Return (X, Y) of the center of cell containing provided text 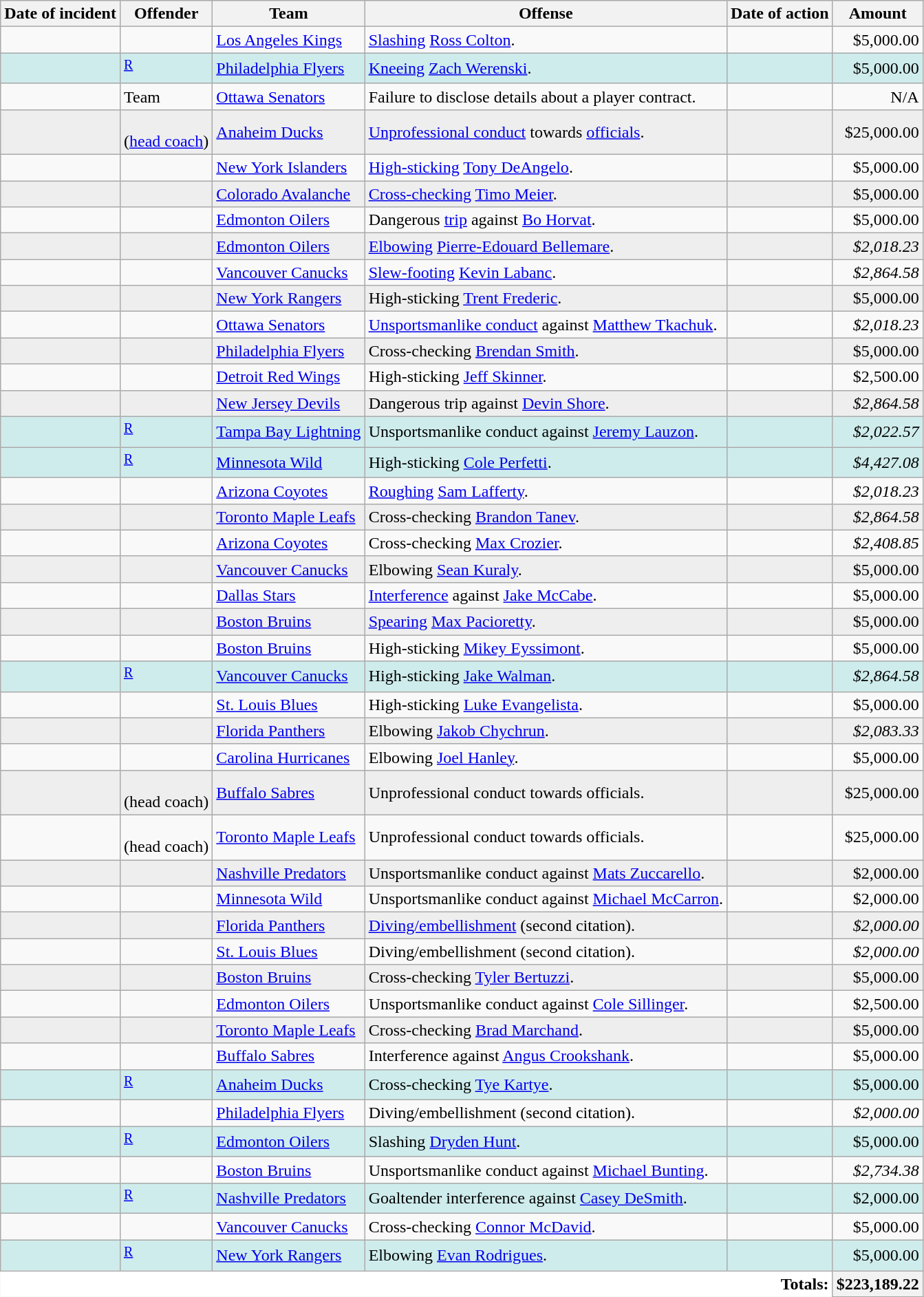
$2,022.57 (878, 432)
Spearing Max Pacioretty. (546, 622)
Elbowing Joel Hanley. (546, 757)
Goaltender interference against Casey DeSmith. (546, 1199)
Unsportsmanlike conduct against Mats Zuccarello. (546, 873)
Unsportsmanlike conduct against Matthew Tkachuk. (546, 325)
Slashing Ross Colton. (546, 40)
Interference against Jake McCabe. (546, 596)
Tampa Bay Lightning (289, 432)
Unsportsmanlike conduct against Michael Bunting. (546, 1170)
Elbowing Pierre-Edouard Bellemare. (546, 246)
$4,427.08 (878, 462)
$223,189.22 (878, 1283)
Roughing Sam Lafferty. (546, 491)
Date of action (780, 14)
Detroit Red Wings (289, 377)
High-sticking Tony DeAngelo. (546, 168)
Elbowing Sean Kuraly. (546, 569)
Kneeing Zach Werenski. (546, 69)
Offense (546, 14)
Offender (166, 14)
High-sticking Jeff Skinner. (546, 377)
High-sticking Trent Frederic. (546, 299)
$2,408.85 (878, 543)
Cross-checking Connor McDavid. (546, 1227)
Dallas Stars (289, 596)
Elbowing Jakob Chychrun. (546, 731)
Unsportsmanlike conduct against Cole Sillinger. (546, 1004)
New Jersey Devils (289, 403)
$2,734.38 (878, 1170)
Slew-footing Kevin Labanc. (546, 272)
Cross-checking Max Crozier. (546, 543)
Cross-checking Brendan Smith. (546, 351)
Cross-checking Brad Marchand. (546, 1030)
Carolina Hurricanes (289, 757)
Date of incident (61, 14)
Cross-checking Brandon Tanev. (546, 517)
Unsportsmanlike conduct against Jeremy Lauzon. (546, 432)
Totals: (417, 1283)
Los Angeles Kings (289, 40)
$2,083.33 (878, 731)
Dangerous trip against Bo Horvat. (546, 220)
Dangerous trip against Devin Shore. (546, 403)
Elbowing Evan Rodrigues. (546, 1255)
Amount (878, 14)
New York Islanders (289, 168)
High-sticking Luke Evangelista. (546, 705)
Cross-checking Tyler Bertuzzi. (546, 978)
Cross-checking Tye Kartye. (546, 1084)
High-sticking Cole Perfetti. (546, 462)
Interference against Angus Crookshank. (546, 1056)
High-sticking Mikey Eyssimont. (546, 648)
N/A (878, 96)
Unsportsmanlike conduct against Michael McCarron. (546, 899)
Slashing Dryden Hunt. (546, 1142)
Colorado Avalanche (289, 194)
High-sticking Jake Walman. (546, 677)
Cross-checking Timo Meier. (546, 194)
Failure to disclose details about a player contract. (546, 96)
